For the text-containing cell, return its midpoint in [X, Y] coordinate format. 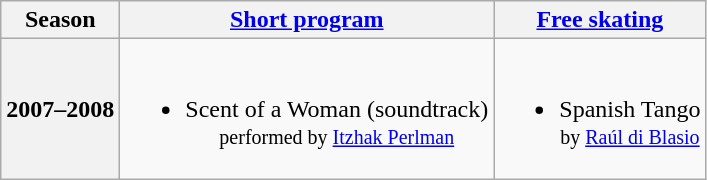
Spanish Tango by Raúl di Blasio [600, 109]
Scent of a Woman (soundtrack) performed by Itzhak Perlman [307, 109]
Short program [307, 20]
2007–2008 [60, 109]
Free skating [600, 20]
Season [60, 20]
